Locate the cell with the specified text and output its [X, Y] center coordinate. 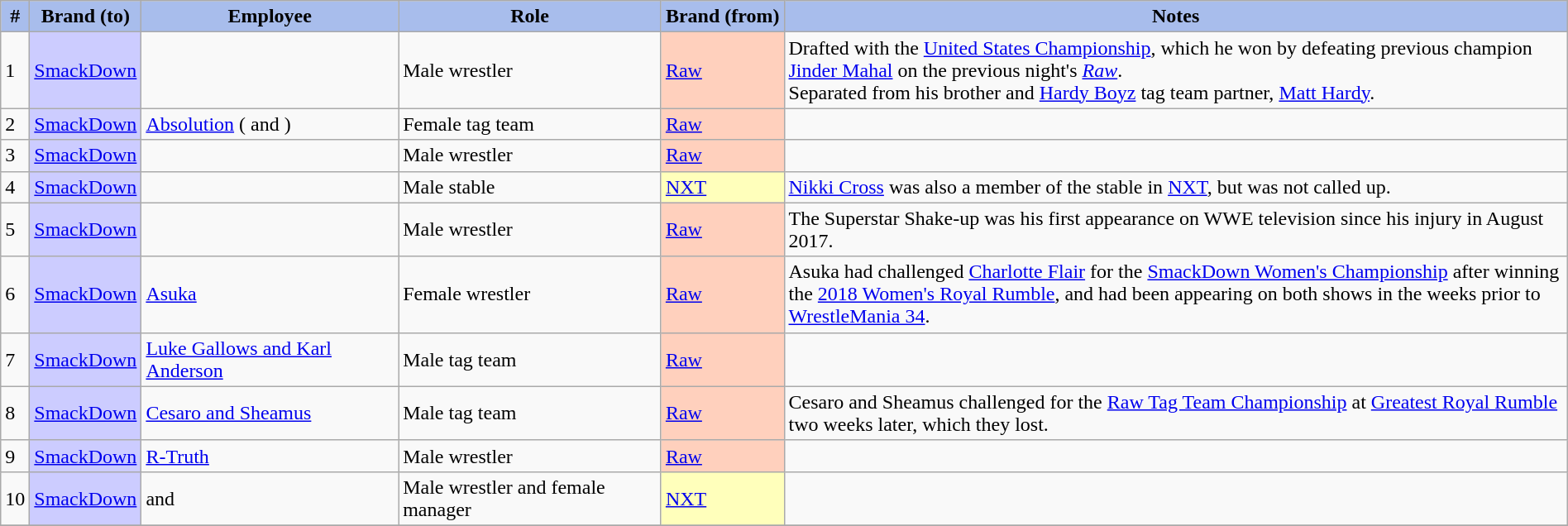
7 [15, 359]
Female wrestler [530, 294]
Luke Gallows and Karl Anderson [270, 359]
3 [15, 155]
R-Truth [270, 456]
Role [530, 17]
Female tag team [530, 124]
9 [15, 456]
4 [15, 187]
The Superstar Shake-up was his first appearance on WWE television since his injury in August 2017. [1176, 230]
Notes [1176, 17]
Asuka [270, 294]
Nikki Cross was also a member of the stable in NXT, but was not called up. [1176, 187]
10 [15, 498]
Cesaro and Sheamus [270, 414]
1 [15, 70]
Male stable [530, 187]
8 [15, 414]
and [270, 498]
2 [15, 124]
Absolution ( and ) [270, 124]
Employee [270, 17]
Brand (to) [86, 17]
Brand (from) [723, 17]
6 [15, 294]
Cesaro and Sheamus challenged for the Raw Tag Team Championship at Greatest Royal Rumble two weeks later, which they lost. [1176, 414]
5 [15, 230]
# [15, 17]
Male wrestler and female manager [530, 498]
